Provide the (x, y) coordinate of the cell's center where the given text is located.  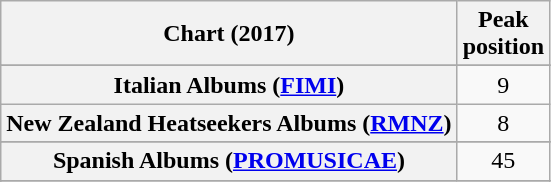
Peak position (503, 34)
Spanish Albums (PROMUSICAE) (229, 161)
9 (503, 85)
New Zealand Heatseekers Albums (RMNZ) (229, 123)
Italian Albums (FIMI) (229, 85)
8 (503, 123)
45 (503, 161)
Chart (2017) (229, 34)
